Identify which cell holds the provided text, then report its (x, y) central coordinate. 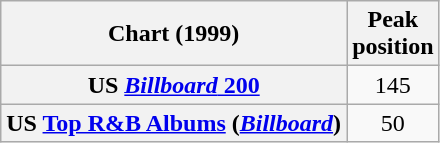
US Top R&B Albums (Billboard) (174, 123)
145 (393, 85)
50 (393, 123)
Chart (1999) (174, 34)
Peak position (393, 34)
US Billboard 200 (174, 85)
